Find where the given text appears and provide that cell's center as (X, Y) coordinate. 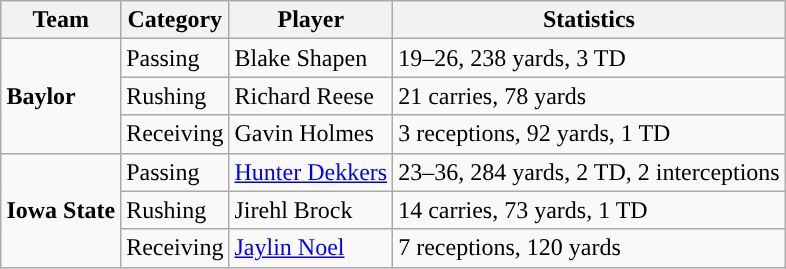
3 receptions, 92 yards, 1 TD (590, 134)
7 receptions, 120 yards (590, 248)
Richard Reese (311, 96)
Team (61, 20)
Category (175, 20)
Iowa State (61, 210)
Blake Shapen (311, 58)
21 carries, 78 yards (590, 96)
Gavin Holmes (311, 134)
Baylor (61, 96)
19–26, 238 yards, 3 TD (590, 58)
Statistics (590, 20)
14 carries, 73 yards, 1 TD (590, 210)
23–36, 284 yards, 2 TD, 2 interceptions (590, 172)
Jirehl Brock (311, 210)
Jaylin Noel (311, 248)
Player (311, 20)
Hunter Dekkers (311, 172)
